Identify which cell holds the provided text, then report its (X, Y) central coordinate. 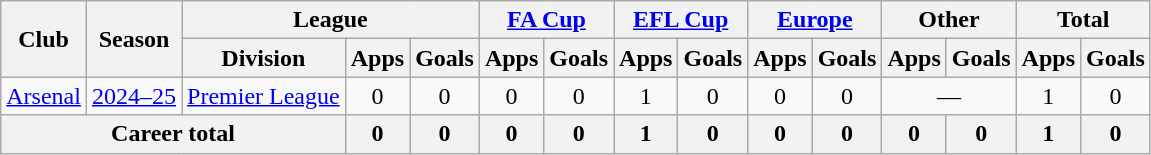
Europe (815, 20)
FA Cup (546, 20)
Career total (173, 134)
Club (44, 39)
Season (134, 39)
Division (264, 58)
Premier League (264, 96)
Total (1083, 20)
League (331, 20)
Other (949, 20)
— (949, 96)
2024–25 (134, 96)
EFL Cup (681, 20)
Arsenal (44, 96)
